Identify which cell holds the provided text, then report its [x, y] central coordinate. 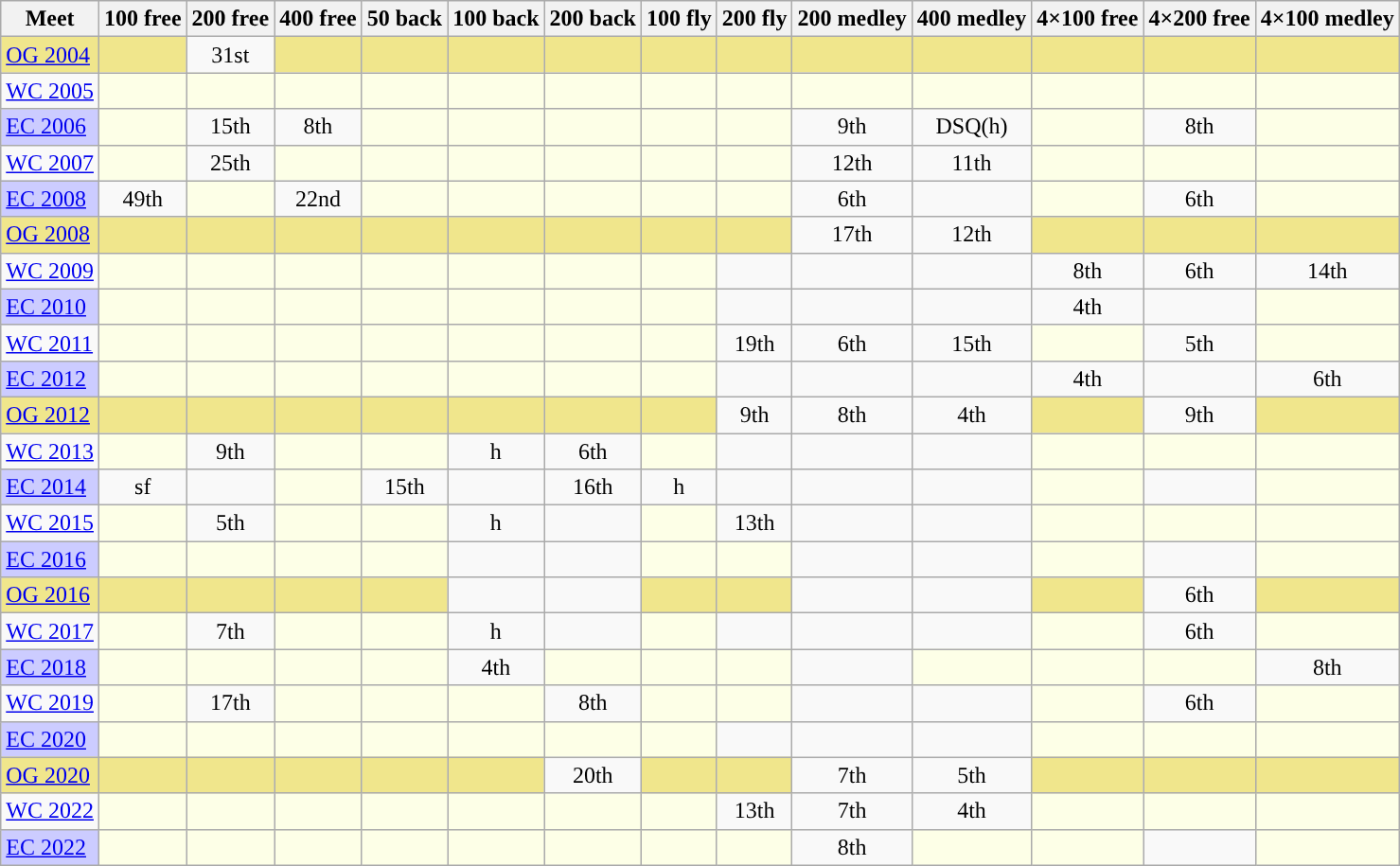
WC 2007 [50, 163]
200 back [593, 19]
19th [754, 343]
OG 2004 [50, 55]
50 back [404, 19]
EC 2008 [50, 199]
WC 2011 [50, 343]
EC 2018 [50, 667]
4×200 free [1199, 19]
WC 2009 [50, 271]
11th [971, 163]
100 free [142, 19]
20th [593, 775]
OG 2016 [50, 595]
WC 2019 [50, 703]
EC 2010 [50, 307]
EC 2014 [50, 487]
4×100 free [1088, 19]
25th [231, 163]
31st [231, 55]
200 free [231, 19]
WC 2015 [50, 523]
DSQ(h) [971, 127]
16th [593, 487]
100 fly [679, 19]
EC 2022 [50, 847]
EC 2020 [50, 739]
400 medley [971, 19]
100 back [496, 19]
EC 2006 [50, 127]
WC 2013 [50, 451]
14th [1327, 271]
WC 2017 [50, 631]
EC 2016 [50, 559]
WC 2005 [50, 91]
EC 2012 [50, 379]
200 fly [754, 19]
OG 2012 [50, 415]
OG 2008 [50, 235]
49th [142, 199]
22nd [318, 199]
200 medley [852, 19]
WC 2022 [50, 811]
400 free [318, 19]
4×100 medley [1327, 19]
Meet [50, 19]
OG 2020 [50, 775]
sf [142, 487]
